Determine the (x, y) coordinate at the center of the cell enclosing the given text.  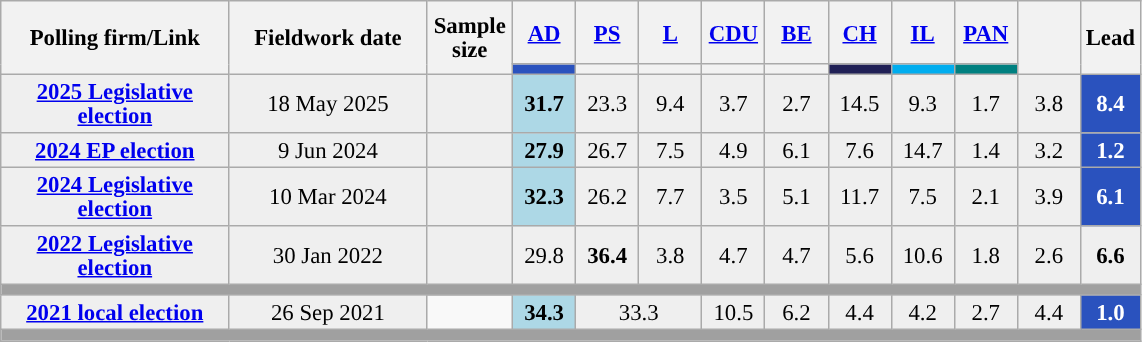
Sample size (470, 38)
14.5 (860, 104)
1.7 (986, 104)
26.7 (608, 150)
30 Jan 2022 (328, 256)
Polling firm/Link (115, 38)
7.7 (670, 198)
3.9 (1048, 198)
2.6 (1048, 256)
31.7 (544, 104)
33.3 (639, 314)
IL (922, 32)
AD (544, 32)
2022 Legislative election (115, 256)
2025 Legislative election (115, 104)
1.0 (1110, 314)
CDU (734, 32)
6.6 (1110, 256)
2024 Legislative election (115, 198)
4.2 (922, 314)
1.4 (986, 150)
10 Mar 2024 (328, 198)
L (670, 32)
32.3 (544, 198)
27.9 (544, 150)
9.3 (922, 104)
PS (608, 32)
PAN (986, 32)
10.6 (922, 256)
3.5 (734, 198)
8.4 (1110, 104)
CH (860, 32)
2024 EP election (115, 150)
3.7 (734, 104)
14.7 (922, 150)
5.1 (796, 198)
26 Sep 2021 (328, 314)
10.5 (734, 314)
7.6 (860, 150)
Lead (1110, 38)
BE (796, 32)
1.8 (986, 256)
6.2 (796, 314)
1.2 (1110, 150)
11.7 (860, 198)
29.8 (544, 256)
9 Jun 2024 (328, 150)
34.3 (544, 314)
3.2 (1048, 150)
18 May 2025 (328, 104)
4.9 (734, 150)
2021 local election (115, 314)
Fieldwork date (328, 38)
36.4 (608, 256)
9.4 (670, 104)
5.6 (860, 256)
2.1 (986, 198)
26.2 (608, 198)
23.3 (608, 104)
